From the cell containing the given text, extract its center point as (X, Y) coordinate. 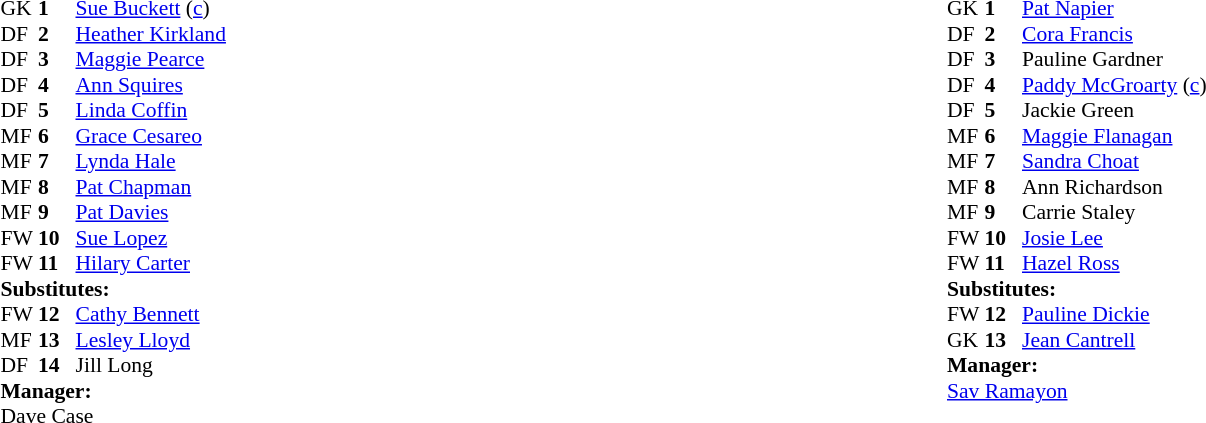
Linda Coffin (151, 111)
Hilary Carter (151, 263)
14 (57, 365)
Substitutes: (112, 289)
GK (966, 340)
Sue Lopez (151, 238)
Ann Squires (151, 85)
Jill Long (151, 365)
Manager: (112, 391)
Pat Davies (151, 213)
Lesley Lloyd (151, 340)
Heather Kirkland (151, 34)
Grace Cesareo (151, 136)
Lynda Hale (151, 161)
Cathy Bennett (151, 315)
Pat Chapman (151, 187)
Maggie Pearce (151, 59)
